Find where the given text appears and provide that cell's center as [x, y] coordinate. 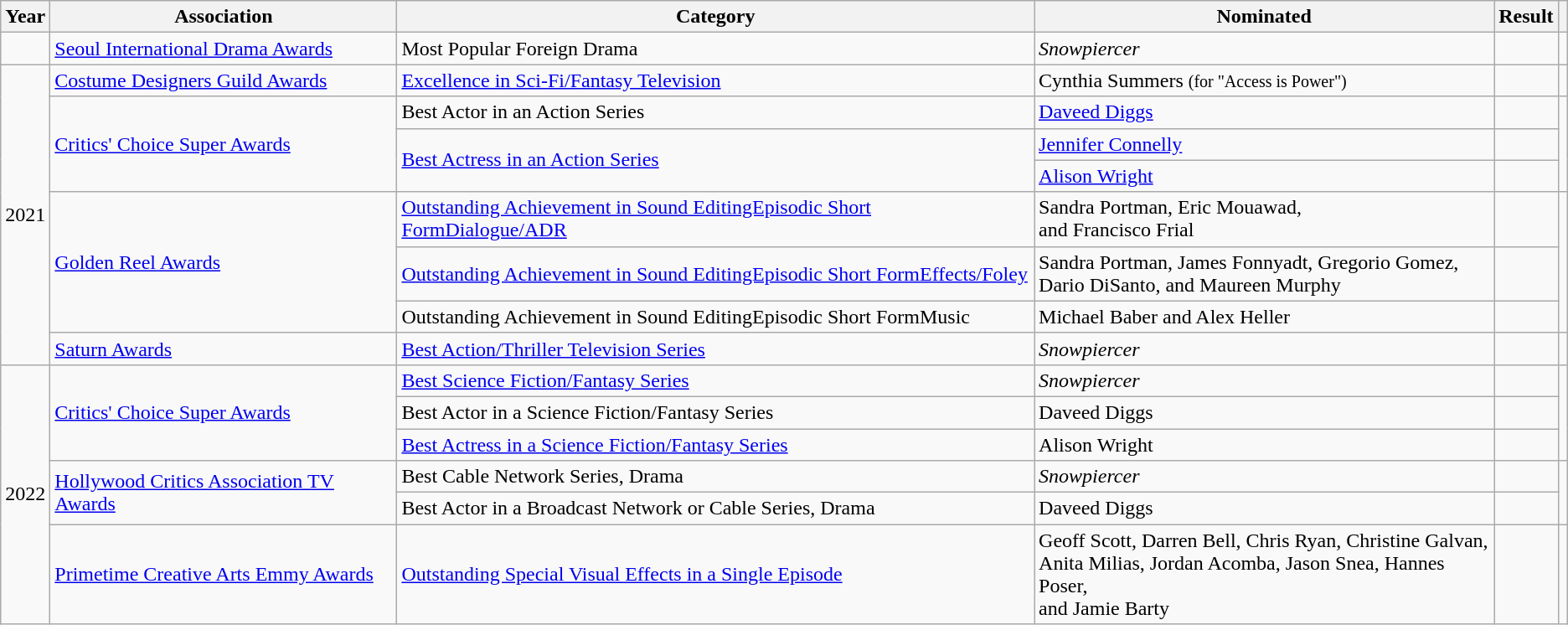
Result [1526, 17]
Costume Designers Guild Awards [224, 80]
2022 [25, 494]
Year [25, 17]
Geoff Scott, Darren Bell, Chris Ryan, Christine Galvan, Anita Milias, Jordan Acomba, Jason Snea, Hannes Poser, and Jamie Barty [1265, 575]
Michael Baber and Alex Heller [1265, 317]
Best Action/Thriller Television Series [715, 349]
Golden Reel Awards [224, 262]
Saturn Awards [224, 349]
Outstanding Achievement in Sound EditingEpisodic Short FormEffects/Foley [715, 273]
Outstanding Special Visual Effects in a Single Episode [715, 575]
Sandra Portman, James Fonnyadt, Gregorio Gomez, Dario DiSanto, and Maureen Murphy [1265, 273]
Best Actor in an Action Series [715, 112]
Best Actress in an Action Series [715, 160]
Jennifer Connelly [1265, 144]
Best Science Fiction/Fantasy Series [715, 380]
Seoul International Drama Awards [224, 49]
Outstanding Achievement in Sound EditingEpisodic Short FormDialogue/ADR [715, 220]
Best Actress in a Science Fiction/Fantasy Series [715, 445]
Outstanding Achievement in Sound EditingEpisodic Short FormMusic [715, 317]
Hollywood Critics Association TV Awards [224, 493]
2021 [25, 214]
Most Popular Foreign Drama [715, 49]
Sandra Portman, Eric Mouawad, and Francisco Frial [1265, 220]
Category [715, 17]
Association [224, 17]
Primetime Creative Arts Emmy Awards [224, 575]
Best Cable Network Series, Drama [715, 477]
Best Actor in a Science Fiction/Fantasy Series [715, 412]
Best Actor in a Broadcast Network or Cable Series, Drama [715, 509]
Nominated [1265, 17]
Excellence in Sci-Fi/Fantasy Television [715, 80]
Cynthia Summers (for "Access is Power") [1265, 80]
